Extract the [x, y] coordinate from the center of the cell holding the provided text.  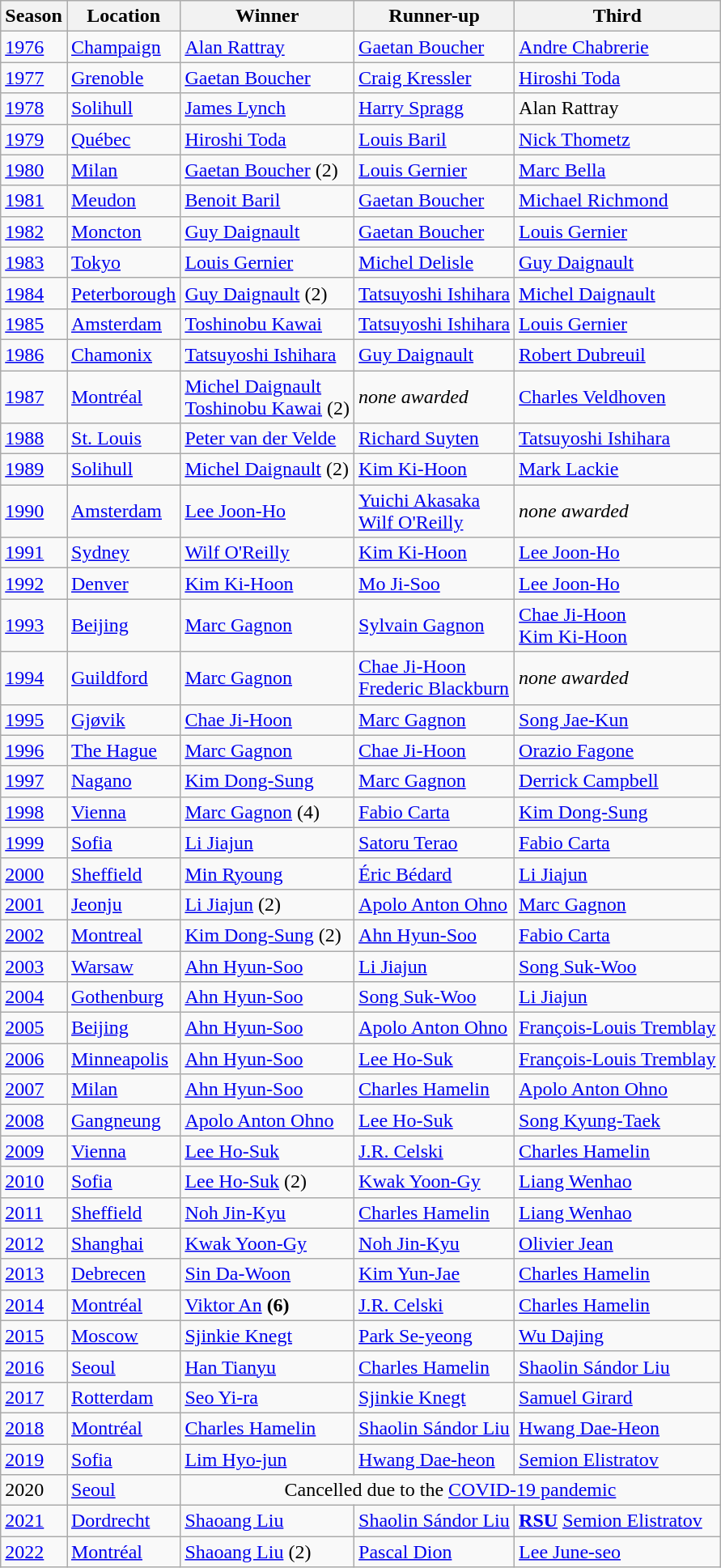
Moncton [123, 232]
1995 [34, 720]
1979 [34, 139]
Third [617, 16]
Guildford [123, 678]
Grenoble [123, 78]
Song Jae-Kun [617, 720]
Jeonju [123, 904]
Yuichi Akasaka Wilf O'Reilly [435, 512]
2021 [34, 1521]
Samuel Girard [617, 1397]
Peter van der Velde [267, 439]
Richard Suyten [435, 439]
2001 [34, 904]
Viktor An (6) [267, 1305]
Sin Da-Woon [267, 1274]
Olivier Jean [617, 1243]
1978 [34, 108]
Satoru Terao [435, 843]
RSU Semion Elistratov [617, 1521]
2014 [34, 1305]
Hwang Dae-Heon [617, 1428]
Champaign [123, 47]
2010 [34, 1182]
1980 [34, 170]
2007 [34, 1090]
Sydney [123, 553]
1998 [34, 812]
Warsaw [123, 966]
Chae Ji-Hoon Kim Ki-Hoon [617, 625]
Runner-up [435, 16]
Wilf O'Reilly [267, 553]
1999 [34, 843]
2000 [34, 873]
Debrecen [123, 1274]
Montreal [123, 935]
Michael Richmond [617, 201]
Gothenburg [123, 997]
Kim Yun-Jae [435, 1274]
Kim Dong-Sung (2) [267, 935]
Lee June-seo [617, 1552]
Location [123, 16]
Michel Daignault [617, 293]
Orazio Fagone [617, 750]
1981 [34, 201]
Lee Ho-Suk (2) [267, 1182]
2003 [34, 966]
The Hague [123, 750]
Wu Dajing [617, 1336]
Guy Daignault (2) [267, 293]
Pascal Dion [435, 1552]
1989 [34, 470]
Sylvain Gagnon [435, 625]
2004 [34, 997]
2016 [34, 1366]
2011 [34, 1213]
1992 [34, 584]
Winner [267, 16]
Meudon [123, 201]
St. Louis [123, 439]
Seo Yi-ra [267, 1397]
Han Tianyu [267, 1366]
2022 [34, 1552]
Gjøvik [123, 720]
Toshinobu Kawai [267, 324]
Tokyo [123, 262]
1990 [34, 512]
Season [34, 16]
Minneapolis [123, 1059]
Benoit Baril [267, 201]
Louis Baril [435, 139]
Québec [123, 139]
1991 [34, 553]
Michel Delisle [435, 262]
1986 [34, 355]
1994 [34, 678]
Peterborough [123, 293]
2018 [34, 1428]
Craig Kressler [435, 78]
2017 [34, 1397]
2015 [34, 1336]
Dordrecht [123, 1521]
Mark Lackie [617, 470]
1977 [34, 78]
Michel Daignault Toshinobu Kawai (2) [267, 397]
James Lynch [267, 108]
1997 [34, 781]
Nagano [123, 781]
2005 [34, 1028]
Gangneung [123, 1120]
Rotterdam [123, 1397]
2009 [34, 1151]
Charles Veldhoven [617, 397]
Éric Bédard [435, 873]
1984 [34, 293]
Denver [123, 584]
Lim Hyo-jun [267, 1460]
1976 [34, 47]
Gaetan Boucher (2) [267, 170]
2013 [34, 1274]
1988 [34, 439]
1996 [34, 750]
Chamonix [123, 355]
Marc Gagnon (4) [267, 812]
Hwang Dae-heon [435, 1460]
Park Se-yeong [435, 1336]
Shanghai [123, 1243]
2002 [34, 935]
Harry Spragg [435, 108]
Chae Ji-Hoon Frederic Blackburn [435, 678]
Moscow [123, 1336]
Min Ryoung [267, 873]
Shaoang Liu [267, 1521]
1993 [34, 625]
Song Kyung-Taek [617, 1120]
Nick Thometz [617, 139]
Robert Dubreuil [617, 355]
2019 [34, 1460]
2020 [34, 1490]
Michel Daignault (2) [267, 470]
Derrick Campbell [617, 781]
Semion Elistratov [617, 1460]
1983 [34, 262]
Mo Ji-Soo [435, 584]
Shaoang Liu (2) [267, 1552]
1985 [34, 324]
Cancelled due to the COVID-19 pandemic [450, 1490]
2008 [34, 1120]
1982 [34, 232]
2006 [34, 1059]
Marc Bella [617, 170]
2012 [34, 1243]
Andre Chabrerie [617, 47]
1987 [34, 397]
Li Jiajun (2) [267, 904]
